Pinpoint the cell where the given text exists, returning its [X, Y] midpoint coordinate. 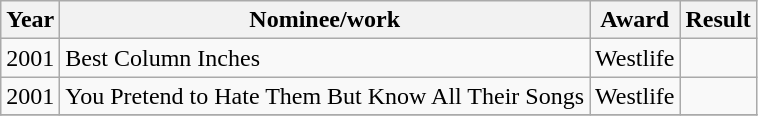
Nominee/work [325, 20]
Best Column Inches [325, 58]
Year [30, 20]
You Pretend to Hate Them But Know All Their Songs [325, 96]
Result [718, 20]
Award [635, 20]
